Locate the cell with the specified text and output its (x, y) center coordinate. 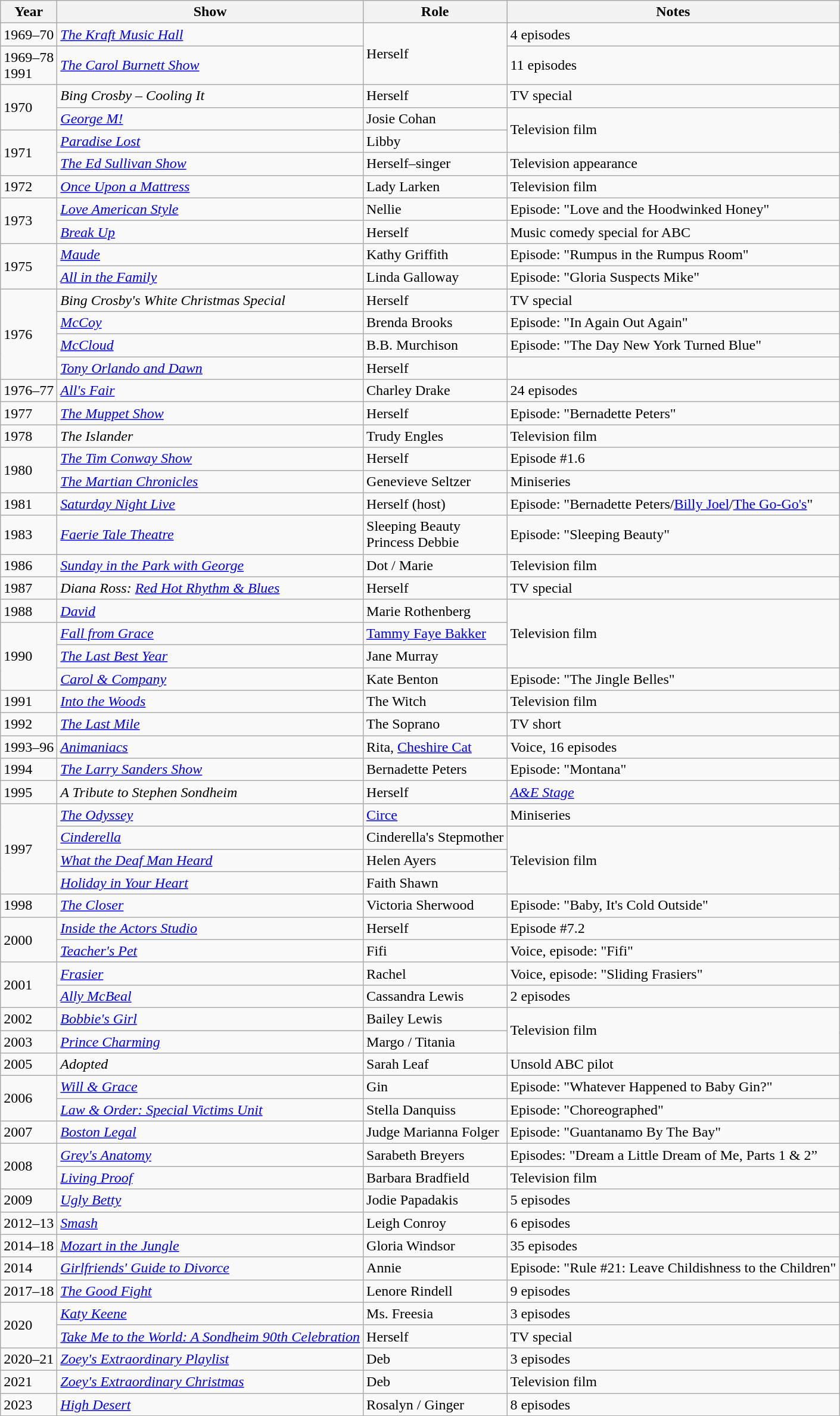
1971 (29, 153)
Lady Larken (435, 186)
Mozart in the Jungle (210, 1246)
9 episodes (673, 1291)
McCoy (210, 323)
2008 (29, 1166)
24 episodes (673, 391)
Television appearance (673, 164)
Bernadette Peters (435, 770)
Zoey's Extraordinary Playlist (210, 1359)
Charley Drake (435, 391)
The Closer (210, 905)
1976–77 (29, 391)
Animaniacs (210, 747)
Boston Legal (210, 1132)
What the Deaf Man Heard (210, 860)
Unsold ABC pilot (673, 1065)
Episode: "Gloria Suspects Mike" (673, 277)
2023 (29, 1404)
Break Up (210, 232)
The Good Fight (210, 1291)
A Tribute to Stephen Sondheim (210, 792)
Saturday Night Live (210, 504)
2017–18 (29, 1291)
Show (210, 12)
Bing Crosby's White Christmas Special (210, 300)
Tammy Faye Bakker (435, 633)
The Kraft Music Hall (210, 35)
Faerie Tale Theatre (210, 535)
8 episodes (673, 1404)
2002 (29, 1019)
Episode: "Whatever Happened to Baby Gin?" (673, 1087)
Ms. Freesia (435, 1314)
Sarabeth Breyers (435, 1155)
1980 (29, 470)
Genevieve Seltzer (435, 481)
The Soprano (435, 724)
Rachel (435, 973)
Libby (435, 141)
1994 (29, 770)
2000 (29, 939)
1977 (29, 413)
2005 (29, 1065)
Kate Benton (435, 679)
2012–13 (29, 1223)
Trudy Engles (435, 436)
Helen Ayers (435, 860)
Annie (435, 1268)
The Tim Conway Show (210, 459)
Episode: "Rumpus in the Rumpus Room" (673, 254)
Episode: "Guantanamo By The Bay" (673, 1132)
1975 (29, 266)
Grey's Anatomy (210, 1155)
5 episodes (673, 1200)
1970 (29, 107)
A&E Stage (673, 792)
Zoey's Extraordinary Christmas (210, 1381)
1978 (29, 436)
George M! (210, 119)
1986 (29, 565)
Year (29, 12)
Judge Marianna Folger (435, 1132)
Marie Rothenberg (435, 611)
Faith Shawn (435, 883)
1981 (29, 504)
Once Upon a Mattress (210, 186)
High Desert (210, 1404)
Fifi (435, 951)
Barbara Bradfield (435, 1178)
1969–78 1991 (29, 66)
Episode: "Love and the Hoodwinked Honey" (673, 209)
Sleeping Beauty Princess Debbie (435, 535)
35 episodes (673, 1246)
Lenore Rindell (435, 1291)
Prince Charming (210, 1042)
David (210, 611)
1991 (29, 702)
1969–70 (29, 35)
Josie Cohan (435, 119)
Notes (673, 12)
Kathy Griffith (435, 254)
Love American Style (210, 209)
Jane Murray (435, 656)
1976 (29, 334)
Episode #7.2 (673, 928)
Episode: "Sleeping Beauty" (673, 535)
Take Me to the World: A Sondheim 90th Celebration (210, 1336)
The Islander (210, 436)
Will & Grace (210, 1087)
Smash (210, 1223)
Brenda Brooks (435, 323)
Adopted (210, 1065)
All in the Family (210, 277)
2009 (29, 1200)
McCloud (210, 346)
Inside the Actors Studio (210, 928)
Sarah Leaf (435, 1065)
Katy Keene (210, 1314)
Rita, Cheshire Cat (435, 747)
2020 (29, 1325)
Episode: "Baby, It's Cold Outside" (673, 905)
Margo / Titania (435, 1042)
1983 (29, 535)
Voice, episode: "Sliding Frasiers" (673, 973)
Role (435, 12)
Episode: "Bernadette Peters" (673, 413)
Bing Crosby – Cooling It (210, 96)
Girlfriends' Guide to Divorce (210, 1268)
Victoria Sherwood (435, 905)
2006 (29, 1098)
Leigh Conroy (435, 1223)
Tony Orlando and Dawn (210, 368)
Episode: "Bernadette Peters/Billy Joel/The Go-Go's" (673, 504)
1972 (29, 186)
The Carol Burnett Show (210, 66)
2001 (29, 985)
The Ed Sullivan Show (210, 164)
1997 (29, 849)
1995 (29, 792)
Sunday in the Park with George (210, 565)
Episode: "Choreographed" (673, 1110)
The Witch (435, 702)
Rosalyn / Ginger (435, 1404)
The Last Best Year (210, 656)
Living Proof (210, 1178)
1973 (29, 220)
Fall from Grace (210, 633)
Bailey Lewis (435, 1019)
Maude (210, 254)
TV short (673, 724)
Nellie (435, 209)
1993–96 (29, 747)
All's Fair (210, 391)
Gloria Windsor (435, 1246)
Ally McBeal (210, 996)
1992 (29, 724)
2007 (29, 1132)
Cinderella's Stepmother (435, 838)
Herself–singer (435, 164)
Episode: "The Jingle Belles" (673, 679)
Voice, episode: "Fifi" (673, 951)
Dot / Marie (435, 565)
Voice, 16 episodes (673, 747)
Cassandra Lewis (435, 996)
Gin (435, 1087)
Ugly Betty (210, 1200)
2020–21 (29, 1359)
B.B. Murchison (435, 346)
1990 (29, 656)
Jodie Papadakis (435, 1200)
Episode: "Montana" (673, 770)
11 episodes (673, 66)
Law & Order: Special Victims Unit (210, 1110)
1988 (29, 611)
6 episodes (673, 1223)
Music comedy special for ABC (673, 232)
Carol & Company (210, 679)
The Martian Chronicles (210, 481)
2 episodes (673, 996)
Episode: "The Day New York Turned Blue" (673, 346)
1987 (29, 588)
Episode: "In Again Out Again" (673, 323)
The Last Mile (210, 724)
Linda Galloway (435, 277)
2021 (29, 1381)
Frasier (210, 973)
The Larry Sanders Show (210, 770)
1998 (29, 905)
Episode #1.6 (673, 459)
The Odyssey (210, 815)
Episodes: "Dream a Little Dream of Me, Parts 1 & 2” (673, 1155)
Holiday in Your Heart (210, 883)
The Muppet Show (210, 413)
Stella Danquiss (435, 1110)
2003 (29, 1042)
Circe (435, 815)
4 episodes (673, 35)
Teacher's Pet (210, 951)
Diana Ross: Red Hot Rhythm & Blues (210, 588)
Bobbie's Girl (210, 1019)
2014–18 (29, 1246)
Episode: "Rule #21: Leave Childishness to the Children" (673, 1268)
Herself (host) (435, 504)
Cinderella (210, 838)
Paradise Lost (210, 141)
Into the Woods (210, 702)
2014 (29, 1268)
